Pinpoint the cell where the given text exists, returning its (X, Y) midpoint coordinate. 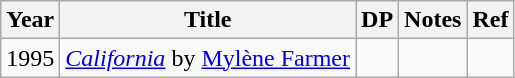
Title (208, 20)
1995 (30, 58)
Ref (490, 20)
Notes (433, 20)
Year (30, 20)
California by Mylène Farmer (208, 58)
DP (378, 20)
